Provide the (X, Y) coordinate of the cell's center where the given text is located.  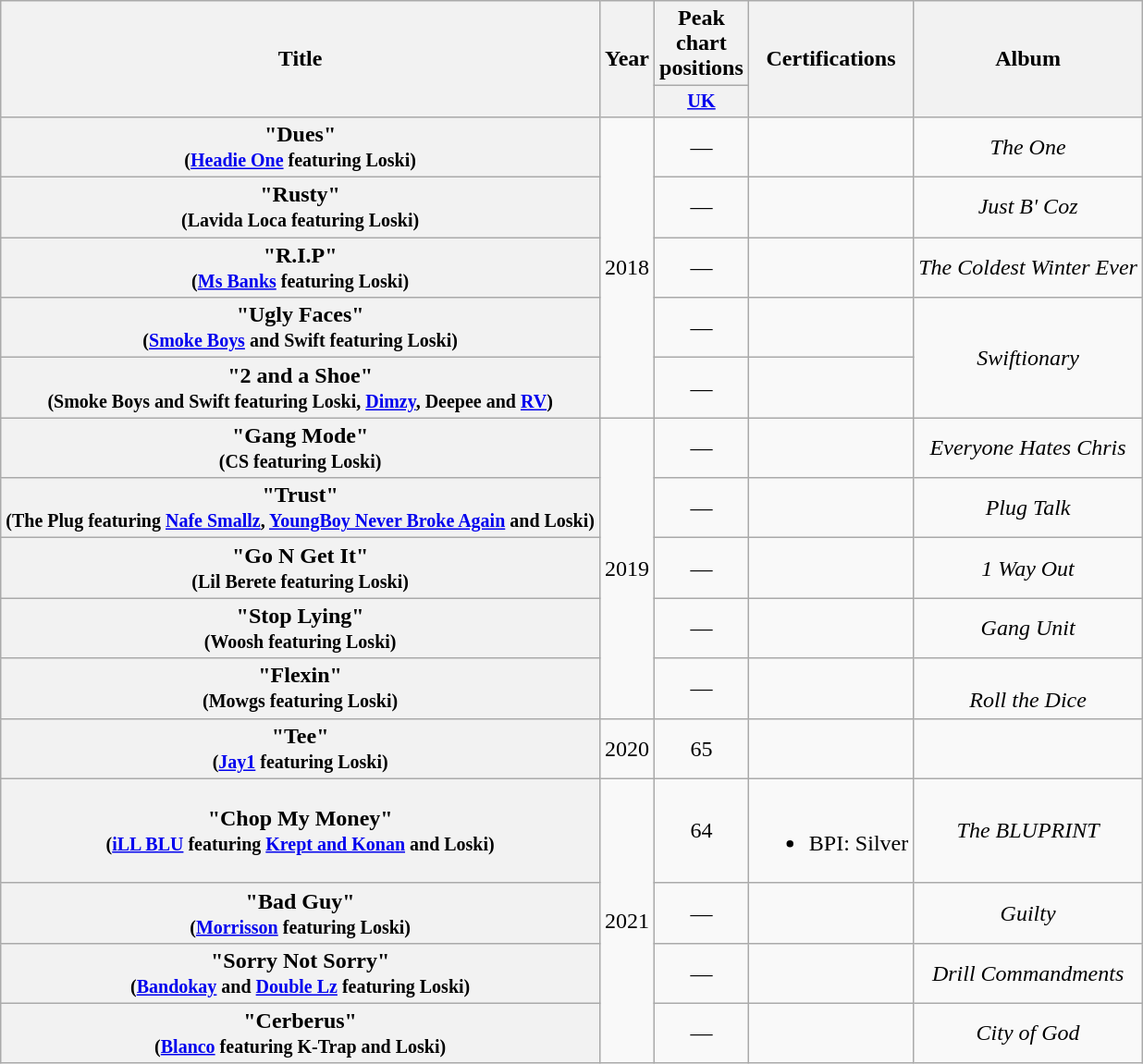
"Ugly Faces"(Smoke Boys and Swift featuring Loski) (301, 327)
Guilty (1028, 913)
"Dues"(Headie One featuring Loski) (301, 146)
"Bad Guy"(Morrisson featuring Loski) (301, 913)
Drill Commandments (1028, 972)
"R.I.P"(Ms Banks featuring Loski) (301, 268)
BPI: Silver (830, 830)
Certifications (830, 59)
Everyone Hates Chris (1028, 447)
The BLUPRINT (1028, 830)
The Coldest Winter Ever (1028, 268)
Peak chart positions (702, 43)
"Trust"(The Plug featuring Nafe Smallz, YoungBoy Never Broke Again and Loski) (301, 508)
65 (702, 749)
2021 (627, 921)
The One (1028, 146)
City of God (1028, 1033)
UK (702, 102)
"Cerberus"(Blanco featuring K-Trap and Loski) (301, 1033)
Plug Talk (1028, 508)
Album (1028, 59)
"Gang Mode"(CS featuring Loski) (301, 447)
Title (301, 59)
Just B' Coz (1028, 207)
"Rusty"(Lavida Loca featuring Loski) (301, 207)
2019 (627, 568)
Swiftionary (1028, 358)
"Sorry Not Sorry"(Bandokay and Double Lz featuring Loski) (301, 972)
"Flexin"(Mowgs featuring Loski) (301, 688)
64 (702, 830)
"Stop Lying"(Woosh featuring Loski) (301, 629)
Roll the Dice (1028, 688)
Gang Unit (1028, 629)
"Chop My Money"(iLL BLU featuring Krept and Konan and Loski) (301, 830)
2020 (627, 749)
"Tee"(Jay1 featuring Loski) (301, 749)
"2 and a Shoe"(Smoke Boys and Swift featuring Loski, Dimzy, Deepee and RV) (301, 388)
1 Way Out (1028, 568)
Year (627, 59)
"Go N Get It"(Lil Berete featuring Loski) (301, 568)
2018 (627, 266)
